Detect which cell encompasses the target text, then output its (x, y) center coordinate. 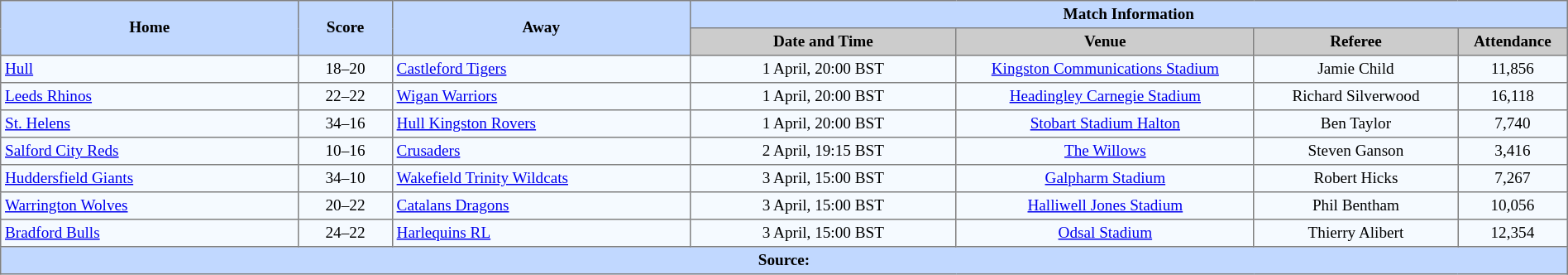
20–22 (346, 205)
Stobart Stadium Halton (1105, 124)
Referee (1355, 41)
10,056 (1513, 205)
Steven Ganson (1355, 151)
7,267 (1513, 179)
Phil Bentham (1355, 205)
Headingley Carnegie Stadium (1105, 96)
Leeds Rhinos (150, 96)
Away (541, 28)
10–16 (346, 151)
Ben Taylor (1355, 124)
Wigan Warriors (541, 96)
Salford City Reds (150, 151)
Richard Silverwood (1355, 96)
Castleford Tigers (541, 70)
Match Information (1128, 15)
Thierry Alibert (1355, 234)
34–16 (346, 124)
Source: (784, 260)
Hull (150, 70)
Galpharm Stadium (1105, 179)
Venue (1105, 41)
St. Helens (150, 124)
11,856 (1513, 70)
Huddersfield Giants (150, 179)
3,416 (1513, 151)
Harlequins RL (541, 234)
Robert Hicks (1355, 179)
Halliwell Jones Stadium (1105, 205)
Warrington Wolves (150, 205)
2 April, 19:15 BST (823, 151)
24–22 (346, 234)
The Willows (1105, 151)
Bradford Bulls (150, 234)
Odsal Stadium (1105, 234)
Attendance (1513, 41)
22–22 (346, 96)
Score (346, 28)
7,740 (1513, 124)
Jamie Child (1355, 70)
Hull Kingston Rovers (541, 124)
16,118 (1513, 96)
Kingston Communications Stadium (1105, 70)
34–10 (346, 179)
Wakefield Trinity Wildcats (541, 179)
18–20 (346, 70)
Crusaders (541, 151)
Home (150, 28)
Date and Time (823, 41)
Catalans Dragons (541, 205)
12,354 (1513, 234)
